Return (X, Y) of the center of cell containing provided text 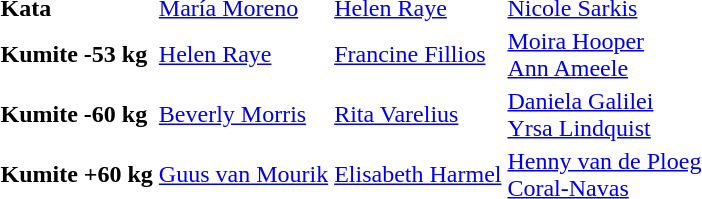
Helen Raye (243, 54)
Rita Varelius (418, 114)
Beverly Morris (243, 114)
Francine Fillios (418, 54)
